Locate the cell with the specified text and output its (X, Y) center coordinate. 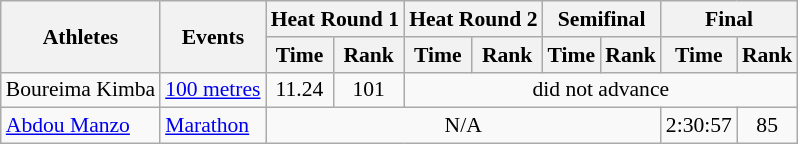
Final (730, 19)
N/A (464, 126)
Semifinal (602, 19)
Athletes (80, 36)
100 metres (212, 90)
Boureima Kimba (80, 90)
Events (212, 36)
Heat Round 1 (335, 19)
Heat Round 2 (473, 19)
did not advance (600, 90)
Marathon (212, 126)
2:30:57 (699, 126)
11.24 (300, 90)
85 (768, 126)
Abdou Manzo (80, 126)
101 (368, 90)
